Determine the (X, Y) coordinate at the center of the cell enclosing the given text.  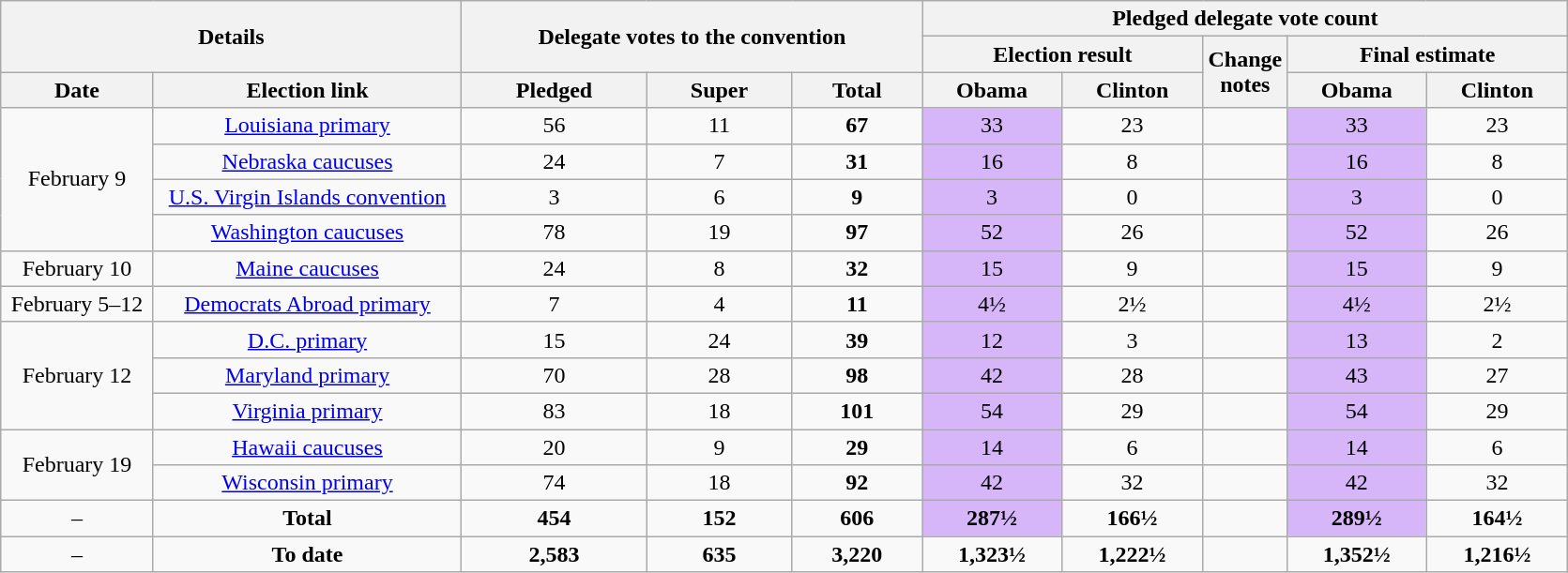
Date (77, 90)
97 (858, 233)
83 (554, 411)
February 19 (77, 465)
Pledged (554, 90)
Changenotes (1245, 72)
67 (858, 126)
Pledged delegate vote count (1245, 19)
74 (554, 483)
635 (719, 554)
February 12 (77, 375)
February 9 (77, 179)
27 (1498, 375)
D.C. primary (308, 339)
31 (858, 161)
Election result (1062, 54)
12 (992, 339)
152 (719, 519)
U.S. Virgin Islands convention (308, 197)
Maryland primary (308, 375)
287½ (992, 519)
92 (858, 483)
164½ (1498, 519)
Washington caucuses (308, 233)
Louisiana primary (308, 126)
Nebraska caucuses (308, 161)
166½ (1132, 519)
70 (554, 375)
4 (719, 304)
Hawaii caucuses (308, 447)
Details (231, 37)
39 (858, 339)
To date (308, 554)
Maine caucuses (308, 268)
2 (1498, 339)
Super (719, 90)
19 (719, 233)
Wisconsin primary (308, 483)
February 10 (77, 268)
20 (554, 447)
1,216½ (1498, 554)
43 (1357, 375)
Democrats Abroad primary (308, 304)
289½ (1357, 519)
2,583 (554, 554)
1,323½ (992, 554)
3,220 (858, 554)
56 (554, 126)
1,222½ (1132, 554)
78 (554, 233)
606 (858, 519)
February 5–12 (77, 304)
Delegate votes to the convention (693, 37)
454 (554, 519)
1,352½ (1357, 554)
101 (858, 411)
13 (1357, 339)
Virginia primary (308, 411)
98 (858, 375)
Election link (308, 90)
Final estimate (1428, 54)
